Detect which cell encompasses the target text, then output its [x, y] center coordinate. 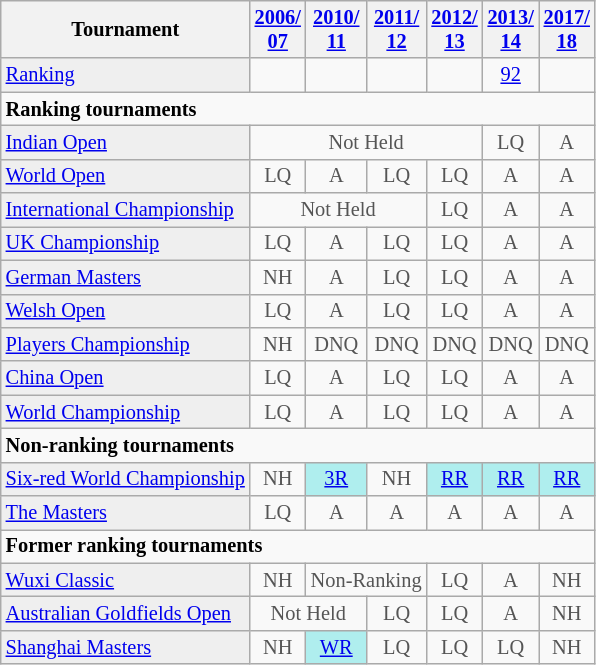
3R [336, 479]
Australian Goldfields Open [126, 613]
2011/12 [397, 29]
Six-red World Championship [126, 479]
International Championship [126, 210]
UK Championship [126, 243]
2006/07 [278, 29]
Ranking [126, 75]
Former ranking tournaments [298, 546]
World Open [126, 176]
2010/11 [336, 29]
World Championship [126, 412]
Non-Ranking [366, 580]
2012/13 [454, 29]
Tournament [126, 29]
Players Championship [126, 344]
Ranking tournaments [298, 109]
China Open [126, 378]
Welsh Open [126, 311]
92 [511, 75]
Indian Open [126, 142]
Wuxi Classic [126, 580]
German Masters [126, 277]
The Masters [126, 513]
Non-ranking tournaments [298, 445]
Shanghai Masters [126, 647]
WR [336, 647]
2013/14 [511, 29]
2017/18 [567, 29]
